Return the (X, Y) coordinate for the center point of the cell that contains the specified text.  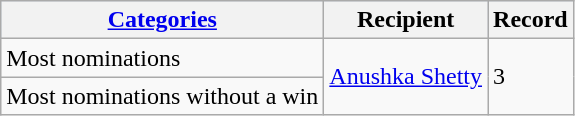
Categories (162, 20)
Recipient (406, 20)
Anushka Shetty (406, 77)
3 (531, 77)
Most nominations (162, 58)
Most nominations without a win (162, 96)
Record (531, 20)
